Extract the [X, Y] coordinate from the center of the cell holding the provided text.  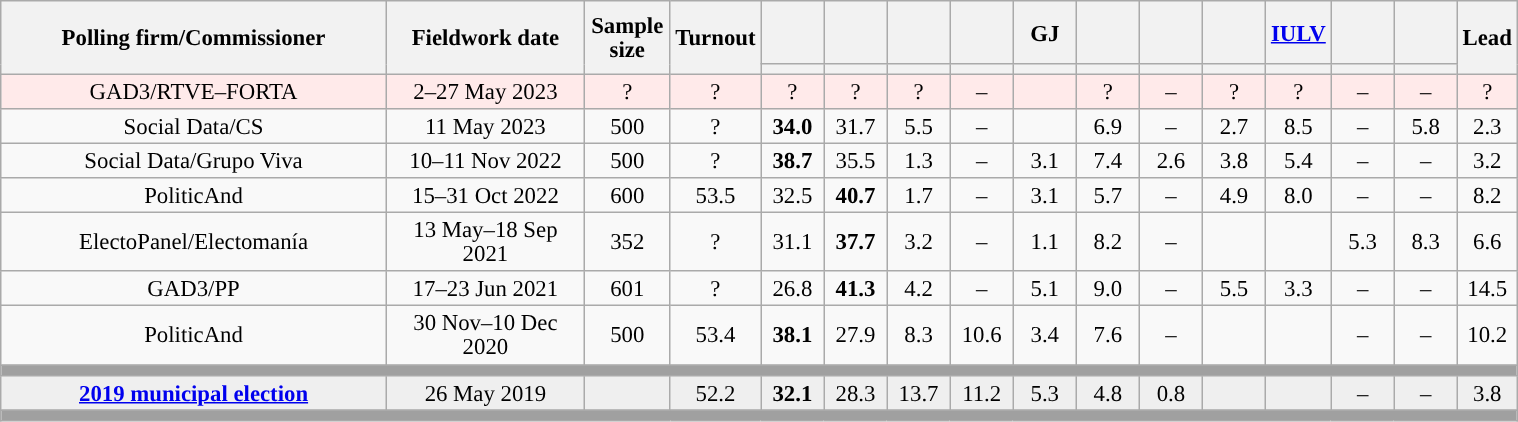
GAD3/RTVE–FORTA [194, 92]
14.5 [1487, 290]
32.5 [792, 196]
52.2 [716, 392]
Turnout [716, 38]
4.8 [1108, 392]
600 [627, 196]
GAD3/PP [194, 290]
15–31 Oct 2022 [485, 196]
27.9 [856, 336]
13.7 [918, 392]
IULV [1298, 32]
2.7 [1234, 126]
38.1 [792, 336]
10.2 [1487, 336]
0.8 [1170, 392]
31.7 [856, 126]
3.4 [1044, 336]
4.2 [918, 290]
Lead [1487, 38]
37.7 [856, 242]
40.7 [856, 196]
5.7 [1108, 196]
7.4 [1108, 162]
Sample size [627, 38]
32.1 [792, 392]
ElectoPanel/Electomanía [194, 242]
2.6 [1170, 162]
31.1 [792, 242]
Social Data/CS [194, 126]
10.6 [982, 336]
Polling firm/Commissioner [194, 38]
5.4 [1298, 162]
3.3 [1298, 290]
30 Nov–10 Dec 2020 [485, 336]
11.2 [982, 392]
10–11 Nov 2022 [485, 162]
8.0 [1298, 196]
11 May 2023 [485, 126]
2.3 [1487, 126]
GJ [1044, 32]
53.5 [716, 196]
352 [627, 242]
38.7 [792, 162]
13 May–18 Sep 2021 [485, 242]
28.3 [856, 392]
26.8 [792, 290]
Social Data/Grupo Viva [194, 162]
53.4 [716, 336]
35.5 [856, 162]
1.7 [918, 196]
601 [627, 290]
4.9 [1234, 196]
1.1 [1044, 242]
6.9 [1108, 126]
7.6 [1108, 336]
5.8 [1426, 126]
26 May 2019 [485, 392]
5.1 [1044, 290]
8.5 [1298, 126]
1.3 [918, 162]
34.0 [792, 126]
2019 municipal election [194, 392]
Fieldwork date [485, 38]
6.6 [1487, 242]
17–23 Jun 2021 [485, 290]
41.3 [856, 290]
9.0 [1108, 290]
2–27 May 2023 [485, 92]
